Identify which cell holds the provided text, then report its [X, Y] central coordinate. 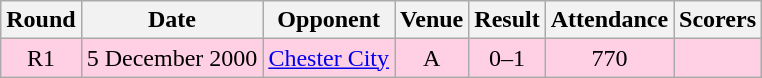
A [432, 58]
770 [609, 58]
Scorers [718, 20]
Opponent [329, 20]
Attendance [609, 20]
5 December 2000 [172, 58]
Round [41, 20]
Date [172, 20]
Result [507, 20]
0–1 [507, 58]
R1 [41, 58]
Venue [432, 20]
Chester City [329, 58]
